Return [X, Y] of the center of cell containing provided text 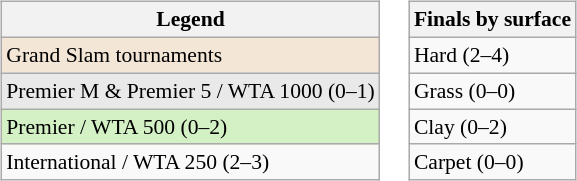
Finals by surface [492, 20]
Carpet (0–0) [492, 162]
Legend [190, 20]
Premier M & Premier 5 / WTA 1000 (0–1) [190, 91]
Hard (2–4) [492, 55]
Premier / WTA 500 (0–2) [190, 127]
International / WTA 250 (2–3) [190, 162]
Grass (0–0) [492, 91]
Clay (0–2) [492, 127]
Grand Slam tournaments [190, 55]
